From the cell containing the given text, extract its center point as (X, Y) coordinate. 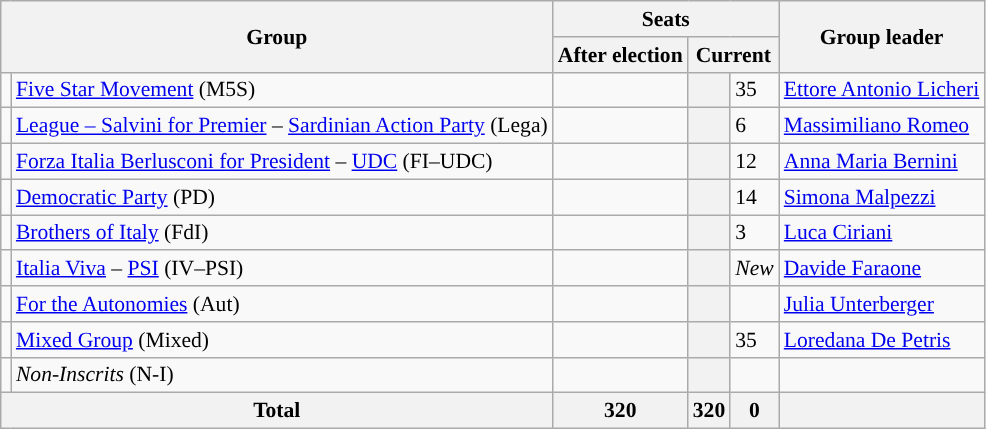
Julia Unterberger (882, 304)
Simona Malpezzi (882, 197)
3 (754, 233)
Five Star Movement (M5S) (282, 90)
Forza Italia Berlusconi for President – UDC (FI–UDC) (282, 162)
0 (754, 411)
Luca Ciriani (882, 233)
Group (277, 36)
Total (277, 411)
14 (754, 197)
League – Salvini for Premier – Sardinian Action Party (Lega) (282, 126)
Massimiliano Romeo (882, 126)
Non-Inscrits (N-I) (282, 375)
Democratic Party (PD) (282, 197)
Loredana De Petris (882, 340)
After election (620, 55)
Group leader (882, 36)
12 (754, 162)
Ettore Antonio Licheri (882, 90)
For the Autonomies (Aut) (282, 304)
Italia Viva – PSI (IV–PSI) (282, 269)
Seats (666, 19)
Mixed Group (Mixed) (282, 340)
Davide Faraone (882, 269)
Anna Maria Bernini (882, 162)
Brothers of Italy (FdI) (282, 233)
6 (754, 126)
Current (734, 55)
New (754, 269)
